Find where the given text appears and provide that cell's center as (x, y) coordinate. 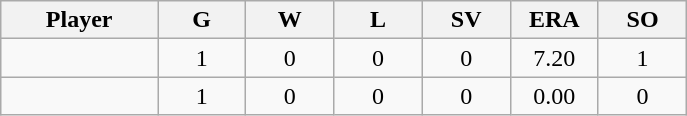
7.20 (554, 58)
G (202, 20)
W (290, 20)
SO (642, 20)
0.00 (554, 96)
L (378, 20)
SV (466, 20)
Player (80, 20)
ERA (554, 20)
